Capture the cell that displays the provided text and extract its (x, y) central coordinate. 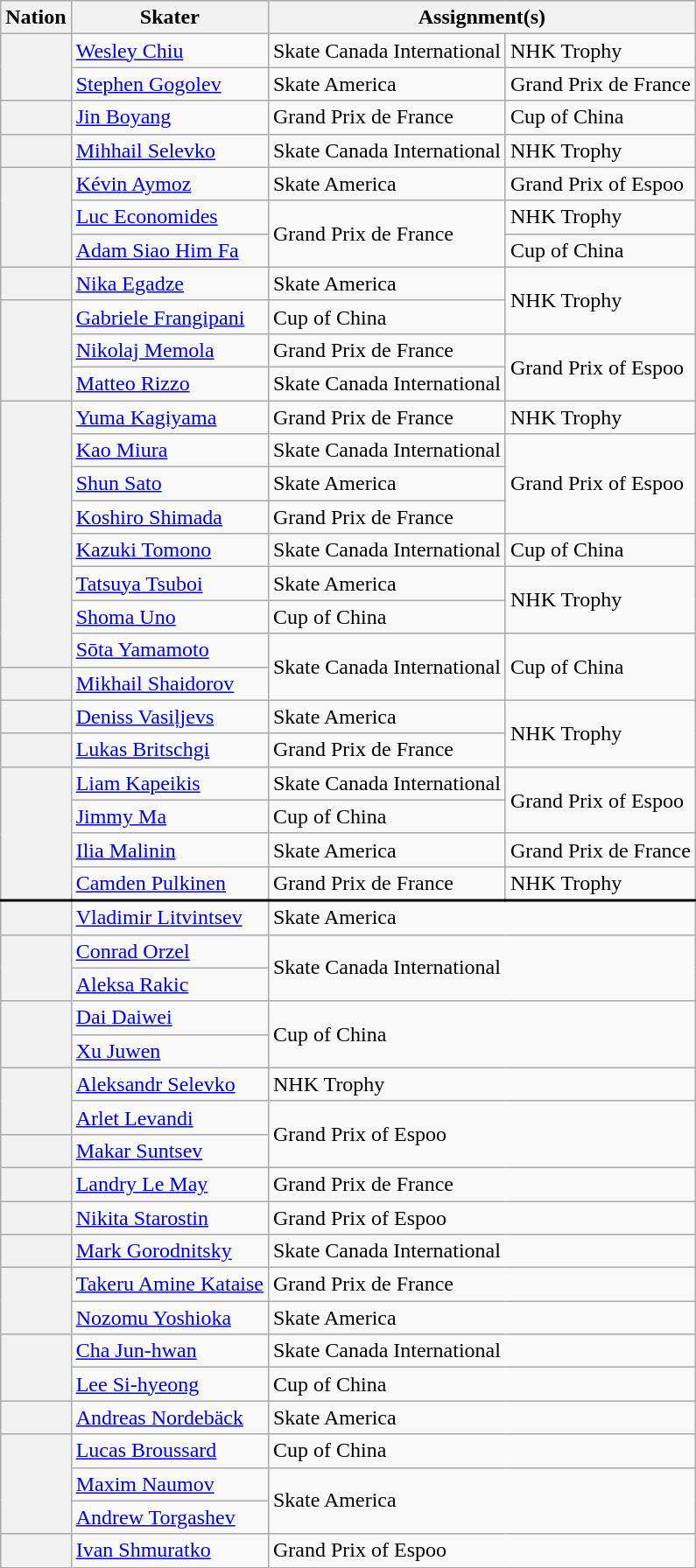
Dai Daiwei (170, 1018)
Nozomu Yoshioka (170, 1318)
Makar Suntsev (170, 1151)
Ilia Malinin (170, 850)
Nation (36, 17)
Ivan Shmuratko (170, 1550)
Deniss Vasiļjevs (170, 717)
Stephen Gogolev (170, 84)
Liam Kapeikis (170, 783)
Kao Miura (170, 451)
Matteo Rizzo (170, 383)
Andrew Torgashev (170, 1517)
Gabriele Frangipani (170, 317)
Nikita Starostin (170, 1217)
Wesley Chiu (170, 51)
Skater (170, 17)
Yuma Kagiyama (170, 417)
Cha Jun-hwan (170, 1351)
Tatsuya Tsuboi (170, 584)
Mihhail Selevko (170, 150)
Aleksa Rakic (170, 984)
Nika Egadze (170, 283)
Andreas Nordebäck (170, 1417)
Shun Sato (170, 484)
Vladimir Litvintsev (170, 917)
Mark Gorodnitsky (170, 1251)
Maxim Naumov (170, 1484)
Mikhail Shaidorov (170, 683)
Adam Siao Him Fa (170, 250)
Luc Economides (170, 217)
Koshiro Shimada (170, 517)
Kazuki Tomono (170, 550)
Xu Juwen (170, 1051)
Jin Boyang (170, 117)
Sōta Yamamoto (170, 650)
Conrad Orzel (170, 951)
Kévin Aymoz (170, 184)
Shoma Uno (170, 617)
Landry Le May (170, 1184)
Lee Si-hyeong (170, 1384)
Takeru Amine Kataise (170, 1284)
Lucas Broussard (170, 1451)
Aleksandr Selevko (170, 1084)
Lukas Britschgi (170, 750)
Jimmy Ma (170, 816)
Arlet Levandi (170, 1117)
Nikolaj Memola (170, 350)
Camden Pulkinen (170, 884)
Assignment(s) (482, 17)
